Return the [x, y] coordinate for the center point of the cell that contains the specified text.  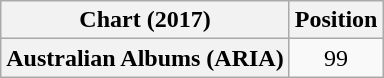
99 [336, 58]
Position [336, 20]
Chart (2017) [145, 20]
Australian Albums (ARIA) [145, 58]
